Detect which cell encompasses the target text, then output its (x, y) center coordinate. 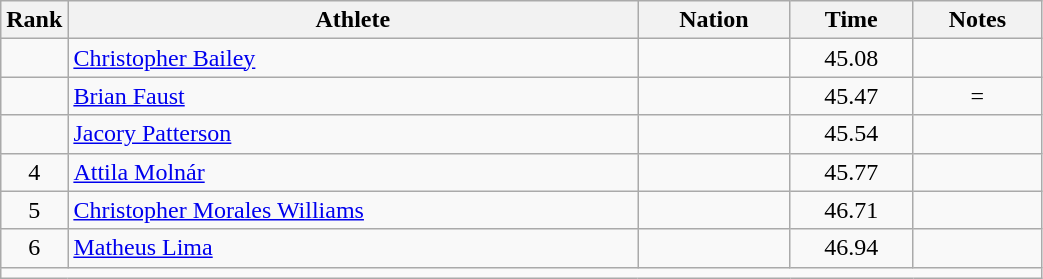
Christopher Bailey (353, 58)
Brian Faust (353, 96)
46.94 (852, 248)
45.77 (852, 172)
4 (34, 172)
45.47 (852, 96)
6 (34, 248)
Jacory Patterson (353, 134)
Notes (978, 20)
45.54 (852, 134)
Nation (714, 20)
= (978, 96)
5 (34, 210)
Attila Molnár (353, 172)
Rank (34, 20)
45.08 (852, 58)
Athlete (353, 20)
Time (852, 20)
Matheus Lima (353, 248)
Christopher Morales Williams (353, 210)
46.71 (852, 210)
